Detect which cell encompasses the target text, then output its (x, y) center coordinate. 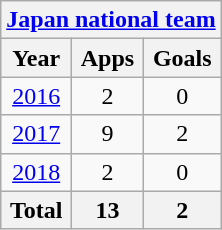
Japan national team (111, 20)
13 (108, 210)
9 (108, 134)
2016 (36, 96)
Apps (108, 58)
Year (36, 58)
Total (36, 210)
2018 (36, 172)
Goals (182, 58)
2017 (36, 134)
